Return [x, y] of the center of cell containing provided text 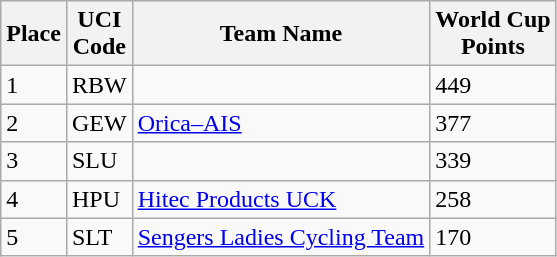
RBW [99, 85]
Orica–AIS [281, 123]
Place [34, 34]
3 [34, 161]
377 [493, 123]
Sengers Ladies Cycling Team [281, 237]
2 [34, 123]
World CupPoints [493, 34]
170 [493, 237]
Hitec Products UCK [281, 199]
4 [34, 199]
258 [493, 199]
5 [34, 237]
339 [493, 161]
UCICode [99, 34]
Team Name [281, 34]
SLT [99, 237]
HPU [99, 199]
GEW [99, 123]
449 [493, 85]
1 [34, 85]
SLU [99, 161]
